Scan for the cell matching the given text and deliver its (X, Y) coordinate at center. 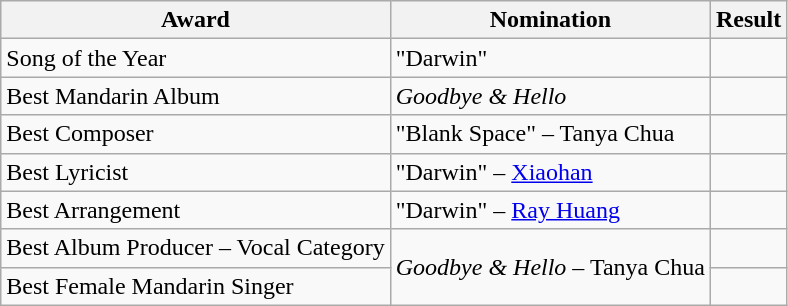
"Darwin" – Ray Huang (550, 210)
Best Mandarin Album (196, 96)
Result (748, 20)
Goodbye & Hello – Tanya Chua (550, 267)
Best Arrangement (196, 210)
Award (196, 20)
Best Female Mandarin Singer (196, 286)
Best Album Producer – Vocal Category (196, 248)
"Blank Space" – Tanya Chua (550, 134)
Goodbye & Hello (550, 96)
Song of the Year (196, 58)
Nomination (550, 20)
"Darwin" – Xiaohan (550, 172)
"Darwin" (550, 58)
Best Composer (196, 134)
Best Lyricist (196, 172)
